Return the [X, Y] coordinate for the center point of the cell that contains the specified text.  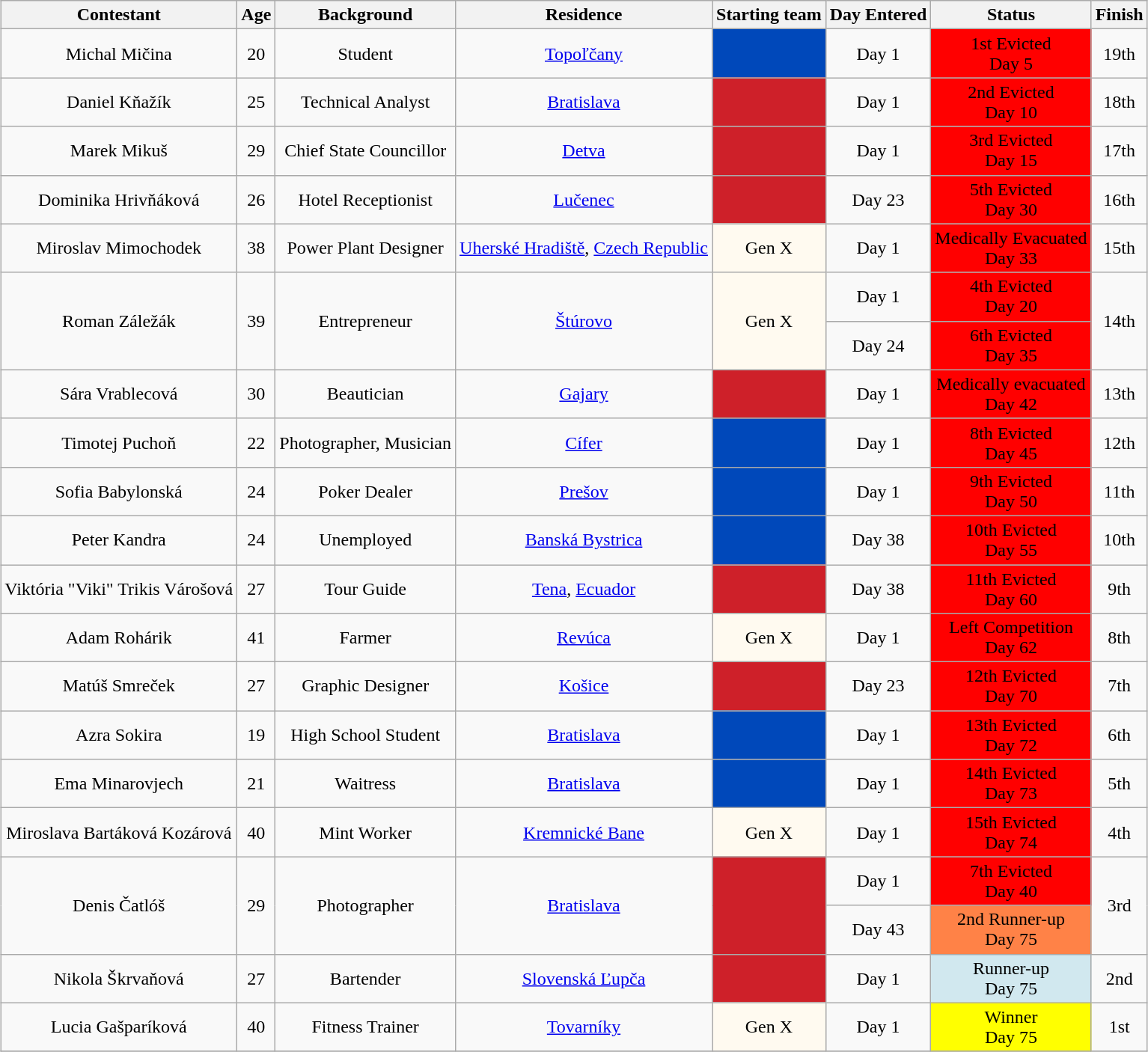
Prešov [584, 491]
Starting team [769, 15]
22 [256, 443]
14th [1120, 321]
Photographer, Musician [365, 443]
Michal Mičina [119, 54]
5th [1120, 784]
9th [1120, 588]
13th [1120, 394]
Banská Bystrica [584, 540]
Waitress [365, 784]
Left CompetitionDay 62 [1011, 637]
Fitness Trainer [365, 1027]
26 [256, 199]
Daniel Kňažík [119, 102]
Medically EvacuatedDay 33 [1011, 248]
19th [1120, 54]
Adam Rohárik [119, 637]
Revúca [584, 637]
11th EvictedDay 60 [1011, 588]
Status [1011, 15]
Hotel Receptionist [365, 199]
25 [256, 102]
Uherské Hradiště, Czech Republic [584, 248]
Tovarníky [584, 1027]
10th [1120, 540]
Slovenská Ľupča [584, 979]
Farmer [365, 637]
Lučenec [584, 199]
WinnerDay 75 [1011, 1027]
20 [256, 54]
Residence [584, 15]
1st [1120, 1027]
Marek Mikuš [119, 151]
21 [256, 784]
High School Student [365, 735]
Miroslav Mimochodek [119, 248]
Kremnické Bane [584, 832]
Sára Vrablecová [119, 394]
Azra Sokira [119, 735]
1st EvictedDay 5 [1011, 54]
Ema Minarovjech [119, 784]
Detva [584, 151]
Runner-upDay 75 [1011, 979]
16th [1120, 199]
Viktória "Viki" Trikis Várošová [119, 588]
Denis Čatlóš [119, 905]
Roman Záležák [119, 321]
2nd Runner-upDay 75 [1011, 929]
3rd [1120, 905]
Age [256, 15]
6th EvictedDay 35 [1011, 346]
Timotej Puchoň [119, 443]
6th [1120, 735]
Day 43 [879, 929]
Nikola Škrvaňová [119, 979]
Entrepreneur [365, 321]
Peter Kandra [119, 540]
Lucia Gašparíková [119, 1027]
Chief State Councillor [365, 151]
17th [1120, 151]
15th EvictedDay 74 [1011, 832]
12th EvictedDay 70 [1011, 687]
9th EvictedDay 50 [1011, 491]
8th EvictedDay 45 [1011, 443]
Cífer [584, 443]
Student [365, 54]
Contestant [119, 15]
Štúrovo [584, 321]
2nd EvictedDay 10 [1011, 102]
4th [1120, 832]
Košice [584, 687]
Beautician [365, 394]
12th [1120, 443]
Topoľčany [584, 54]
Matúš Smreček [119, 687]
Technical Analyst [365, 102]
Bartender [365, 979]
Tena, Ecuador [584, 588]
Sofia Babylonská [119, 491]
Day 24 [879, 346]
Poker Dealer [365, 491]
13th EvictedDay 72 [1011, 735]
15th [1120, 248]
41 [256, 637]
3rd EvictedDay 15 [1011, 151]
Power Plant Designer [365, 248]
38 [256, 248]
7th [1120, 687]
Dominika Hrivňáková [119, 199]
Finish [1120, 15]
Day Entered [879, 15]
Medically evacuatedDay 42 [1011, 394]
2nd [1120, 979]
Tour Guide [365, 588]
Photographer [365, 905]
Background [365, 15]
4th EvictedDay 20 [1011, 296]
7th EvictedDay 40 [1011, 881]
Graphic Designer [365, 687]
30 [256, 394]
8th [1120, 637]
Mint Worker [365, 832]
39 [256, 321]
10th EvictedDay 55 [1011, 540]
Unemployed [365, 540]
Miroslava Bartáková Kozárová [119, 832]
14th EvictedDay 73 [1011, 784]
Gajary [584, 394]
18th [1120, 102]
11th [1120, 491]
5th EvictedDay 30 [1011, 199]
19 [256, 735]
